Determine the (X, Y) coordinate at the center of the cell enclosing the given text.  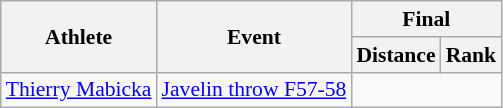
Final (426, 19)
Athlete (79, 36)
Distance (396, 55)
Event (254, 36)
Thierry Mabicka (79, 90)
Javelin throw F57-58 (254, 90)
Rank (472, 55)
